Scan for the cell matching the given text and deliver its [x, y] coordinate at center. 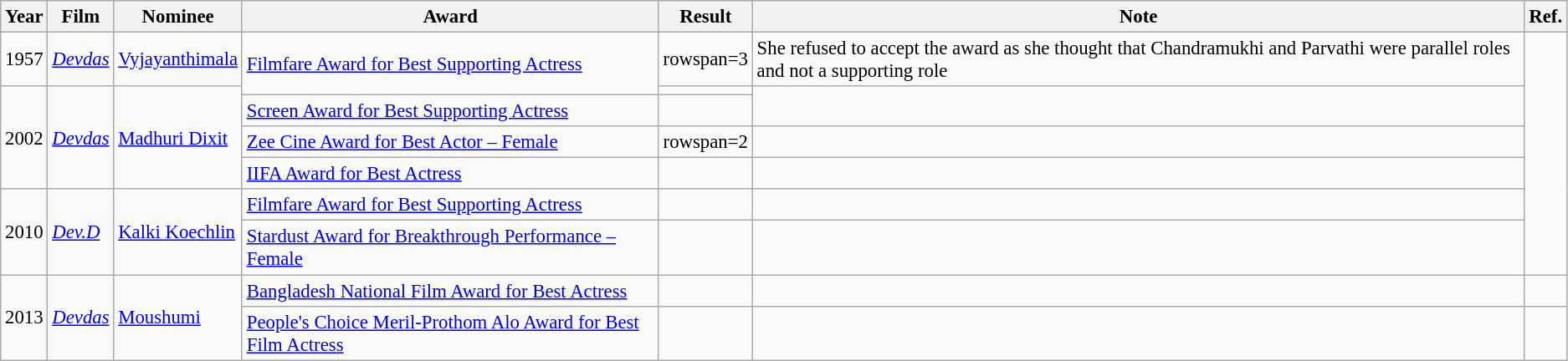
Result [705, 17]
Nominee [178, 17]
Note [1138, 17]
Award [450, 17]
Zee Cine Award for Best Actor – Female [450, 142]
1957 [24, 60]
Ref. [1545, 17]
2010 [24, 231]
Stardust Award for Breakthrough Performance – Female [450, 247]
She refused to accept the award as she thought that Chandramukhi and Parvathi were parallel roles and not a supporting role [1138, 60]
2002 [24, 137]
IIFA Award for Best Actress [450, 174]
rowspan=2 [705, 142]
Moushumi [178, 318]
Year [24, 17]
Screen Award for Best Supporting Actress [450, 111]
Kalki Koechlin [178, 231]
People's Choice Meril-Prothom Alo Award for Best Film Actress [450, 333]
Vyjayanthimala [178, 60]
Madhuri Dixit [178, 137]
Bangladesh National Film Award for Best Actress [450, 291]
rowspan=3 [705, 60]
2013 [24, 318]
Film [80, 17]
Dev.D [80, 231]
